Scan for the cell matching the given text and deliver its [X, Y] coordinate at center. 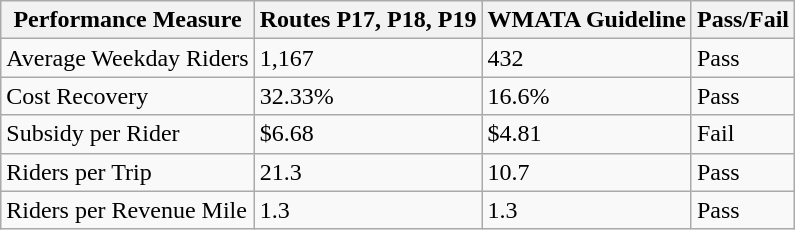
10.7 [587, 172]
Fail [742, 134]
Routes P17, P18, P19 [368, 20]
32.33% [368, 96]
21.3 [368, 172]
Performance Measure [128, 20]
Average Weekday Riders [128, 58]
16.6% [587, 96]
Cost Recovery [128, 96]
Subsidy per Rider [128, 134]
432 [587, 58]
WMATA Guideline [587, 20]
Pass/Fail [742, 20]
$4.81 [587, 134]
Riders per Revenue Mile [128, 210]
1,167 [368, 58]
$6.68 [368, 134]
Riders per Trip [128, 172]
